Extract the [x, y] coordinate from the center of the cell holding the provided text.  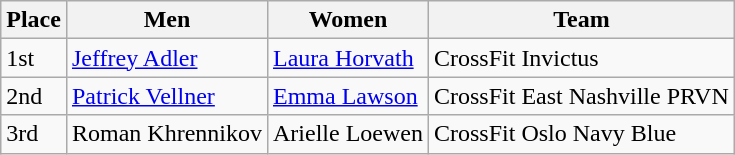
Women [348, 20]
Roman Khrennikov [166, 134]
1st [34, 58]
CrossFit East Nashville PRVN [581, 96]
Place [34, 20]
3rd [34, 134]
Emma Lawson [348, 96]
Arielle Loewen [348, 134]
CrossFit Oslo Navy Blue [581, 134]
Patrick Vellner [166, 96]
CrossFit Invictus [581, 58]
Laura Horvath [348, 58]
Team [581, 20]
Men [166, 20]
Jeffrey Adler [166, 58]
2nd [34, 96]
